Search for the cell housing the specified text and yield its (X, Y) center coordinate. 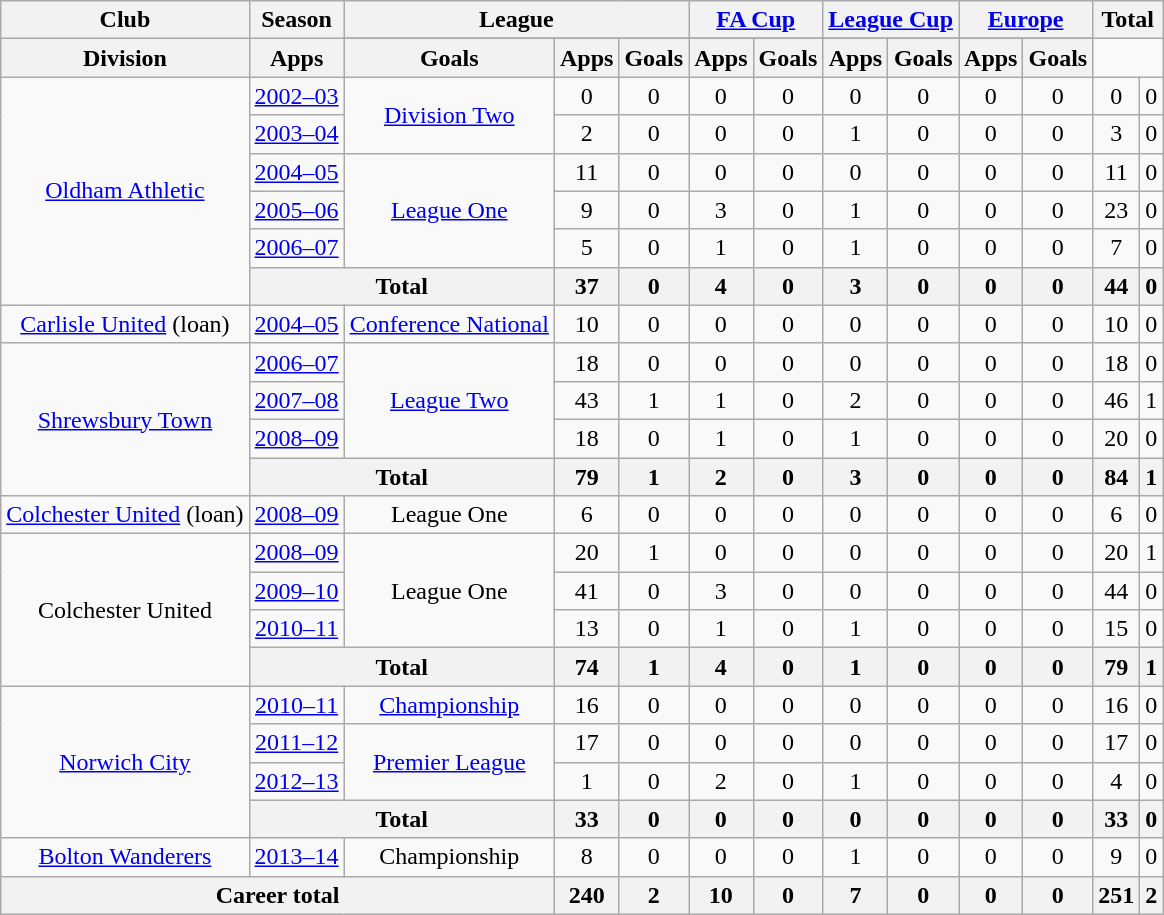
Bolton Wanderers (125, 857)
Conference National (449, 324)
37 (586, 286)
43 (586, 400)
2003–04 (296, 134)
Career total (278, 895)
240 (586, 895)
2011–12 (296, 743)
46 (1116, 400)
Oldham Athletic (125, 191)
23 (1116, 210)
Division (125, 58)
Division Two (449, 115)
2005–06 (296, 210)
Club (125, 20)
League Two (449, 400)
FA Cup (756, 20)
Season (296, 20)
Shrewsbury Town (125, 419)
74 (586, 667)
41 (586, 591)
2002–03 (296, 96)
2009–10 (296, 591)
League Cup (891, 20)
Premier League (449, 762)
2007–08 (296, 400)
2013–14 (296, 857)
13 (586, 629)
84 (1116, 477)
Carlisle United (loan) (125, 324)
Colchester United (125, 610)
Colchester United (loan) (125, 515)
15 (1116, 629)
251 (1116, 895)
5 (586, 248)
League (516, 20)
8 (586, 857)
2012–13 (296, 781)
Europe (1026, 20)
Norwich City (125, 762)
